Search for the cell housing the specified text and yield its [x, y] center coordinate. 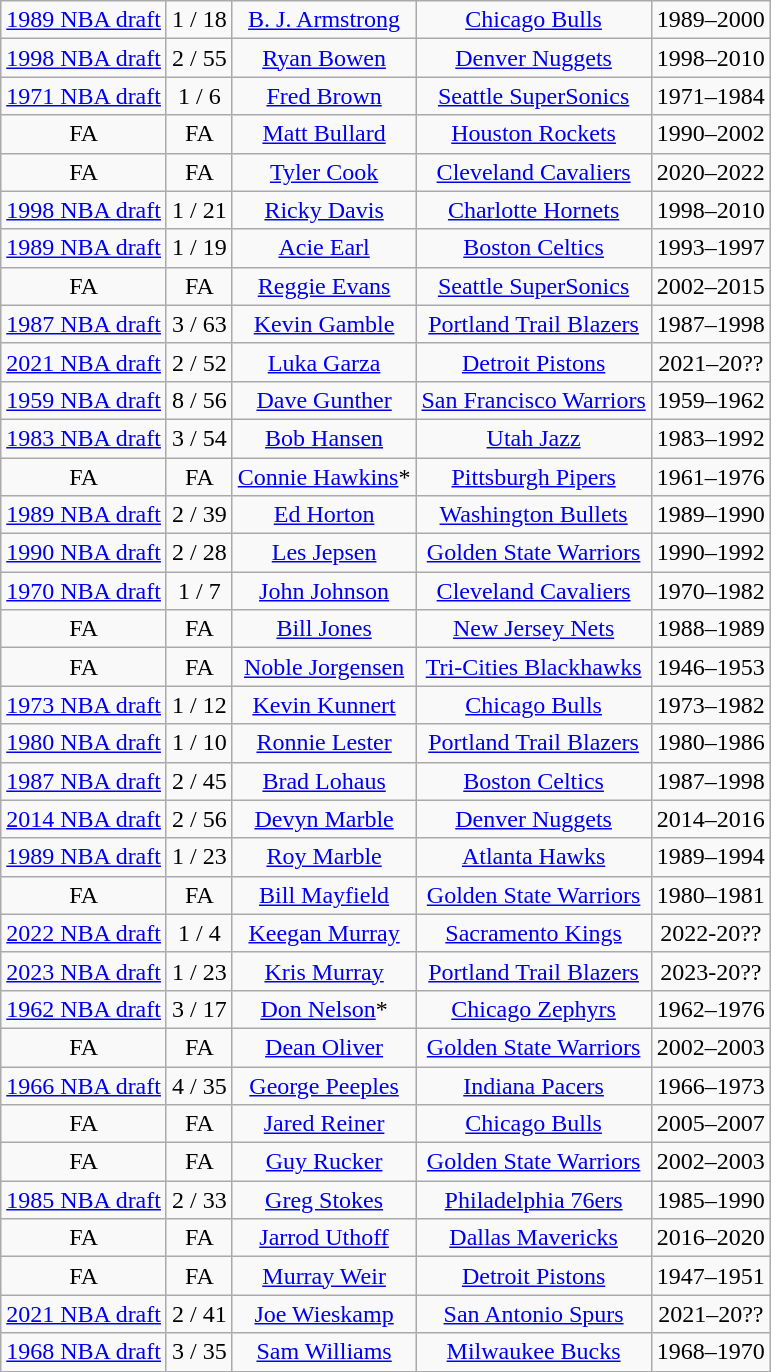
2 / 56 [199, 819]
Greg Stokes [324, 1200]
Ed Horton [324, 515]
4 / 35 [199, 1085]
Philadelphia 76ers [534, 1200]
Atlanta Hawks [534, 857]
2023-20?? [710, 971]
1966–1973 [710, 1085]
1980–1981 [710, 895]
New Jersey Nets [534, 629]
1961–1976 [710, 477]
1966 NBA draft [84, 1085]
1973–1982 [710, 705]
1946–1953 [710, 667]
1959–1962 [710, 400]
2 / 41 [199, 1314]
1988–1989 [710, 629]
Milwaukee Bucks [534, 1352]
1971 NBA draft [84, 96]
Tri-Cities Blackhawks [534, 667]
1 / 21 [199, 210]
1990 NBA draft [84, 553]
2014 NBA draft [84, 819]
1993–1997 [710, 248]
1 / 4 [199, 933]
Bob Hansen [324, 438]
2 / 45 [199, 781]
Dallas Mavericks [534, 1238]
Kris Murray [324, 971]
Sam Williams [324, 1352]
1985–1990 [710, 1200]
Bill Mayfield [324, 895]
1980 NBA draft [84, 743]
8 / 56 [199, 400]
3 / 54 [199, 438]
3 / 35 [199, 1352]
1971–1984 [710, 96]
Ryan Bowen [324, 58]
Roy Marble [324, 857]
Ronnie Lester [324, 743]
1 / 10 [199, 743]
Matt Bullard [324, 134]
San Antonio Spurs [534, 1314]
1962 NBA draft [84, 1009]
Kevin Gamble [324, 324]
Noble Jorgensen [324, 667]
2005–2007 [710, 1124]
3 / 63 [199, 324]
Dean Oliver [324, 1047]
1970–1982 [710, 591]
Jarrod Uthoff [324, 1238]
1 / 7 [199, 591]
1983 NBA draft [84, 438]
1 / 18 [199, 20]
Bill Jones [324, 629]
2020–2022 [710, 172]
Reggie Evans [324, 286]
1968–1970 [710, 1352]
2 / 52 [199, 362]
1985 NBA draft [84, 1200]
1989–2000 [710, 20]
Brad Lohaus [324, 781]
2014–2016 [710, 819]
Fred Brown [324, 96]
Murray Weir [324, 1276]
2022-20?? [710, 933]
George Peeples [324, 1085]
Joe Wieskamp [324, 1314]
1968 NBA draft [84, 1352]
2 / 55 [199, 58]
Devyn Marble [324, 819]
2 / 33 [199, 1200]
Ricky Davis [324, 210]
1962–1976 [710, 1009]
1 / 6 [199, 96]
2016–2020 [710, 1238]
3 / 17 [199, 1009]
Houston Rockets [534, 134]
Chicago Zephyrs [534, 1009]
2023 NBA draft [84, 971]
Charlotte Hornets [534, 210]
1983–1992 [710, 438]
1989–1990 [710, 515]
Jared Reiner [324, 1124]
Guy Rucker [324, 1162]
Keegan Murray [324, 933]
Utah Jazz [534, 438]
San Francisco Warriors [534, 400]
1947–1951 [710, 1276]
1 / 19 [199, 248]
1 / 12 [199, 705]
Pittsburgh Pipers [534, 477]
Indiana Pacers [534, 1085]
B. J. Armstrong [324, 20]
1973 NBA draft [84, 705]
Don Nelson* [324, 1009]
2 / 28 [199, 553]
1990–1992 [710, 553]
2002–2015 [710, 286]
Acie Earl [324, 248]
Les Jepsen [324, 553]
1970 NBA draft [84, 591]
Dave Gunther [324, 400]
1959 NBA draft [84, 400]
1989–1994 [710, 857]
Kevin Kunnert [324, 705]
2 / 39 [199, 515]
Washington Bullets [534, 515]
Connie Hawkins* [324, 477]
Luka Garza [324, 362]
Sacramento Kings [534, 933]
1980–1986 [710, 743]
John Johnson [324, 591]
1990–2002 [710, 134]
2022 NBA draft [84, 933]
Tyler Cook [324, 172]
